Extract the (x, y) coordinate from the center of the cell holding the provided text.  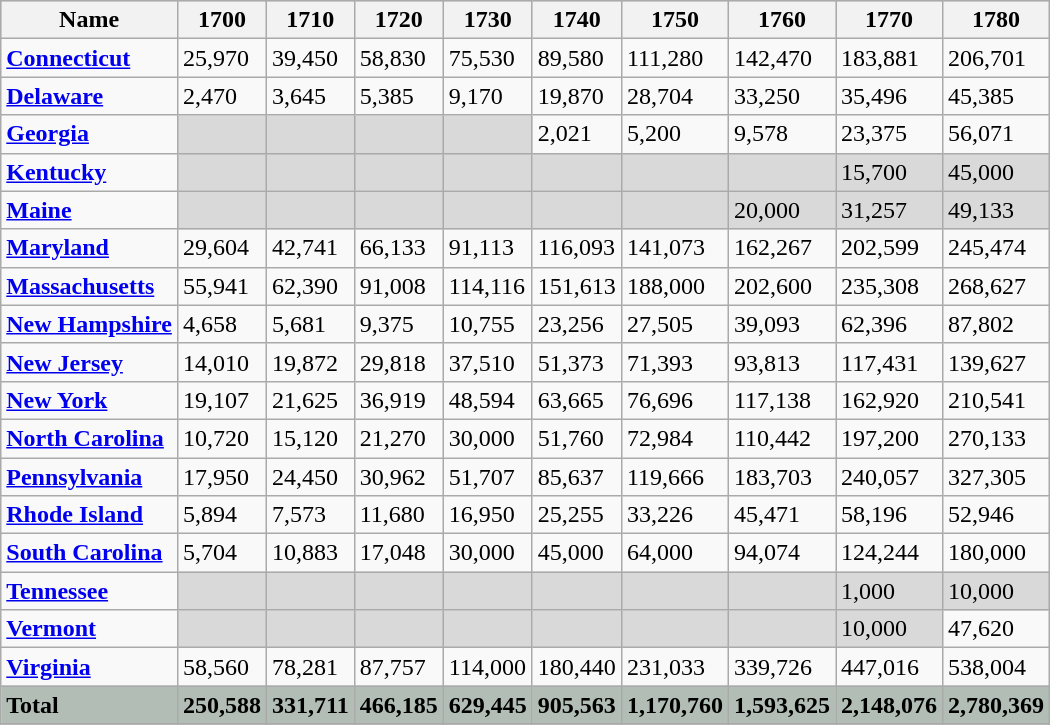
114,116 (488, 286)
14,010 (222, 362)
180,000 (996, 553)
9,578 (782, 134)
180,440 (576, 667)
202,600 (782, 286)
87,802 (996, 324)
1730 (488, 20)
447,016 (890, 667)
188,000 (674, 286)
New Hampshire (90, 324)
56,071 (996, 134)
Connecticut (90, 58)
183,703 (782, 477)
29,818 (398, 362)
5,894 (222, 515)
23,375 (890, 134)
1700 (222, 20)
42,741 (310, 248)
10,720 (222, 438)
58,196 (890, 515)
124,244 (890, 553)
21,270 (398, 438)
36,919 (398, 400)
5,200 (674, 134)
21,625 (310, 400)
Virginia (90, 667)
538,004 (996, 667)
63,665 (576, 400)
210,541 (996, 400)
51,373 (576, 362)
466,185 (398, 705)
327,305 (996, 477)
19,107 (222, 400)
2,470 (222, 96)
52,946 (996, 515)
202,599 (890, 248)
North Carolina (90, 438)
85,637 (576, 477)
30,962 (398, 477)
1,000 (890, 591)
331,711 (310, 705)
Georgia (90, 134)
93,813 (782, 362)
Rhode Island (90, 515)
1,170,760 (674, 705)
10,755 (488, 324)
23,256 (576, 324)
17,048 (398, 553)
45,471 (782, 515)
48,594 (488, 400)
New York (90, 400)
117,431 (890, 362)
South Carolina (90, 553)
2,021 (576, 134)
89,580 (576, 58)
29,604 (222, 248)
37,510 (488, 362)
1780 (996, 20)
629,445 (488, 705)
9,170 (488, 96)
78,281 (310, 667)
268,627 (996, 286)
2,780,369 (996, 705)
17,950 (222, 477)
240,057 (890, 477)
231,033 (674, 667)
235,308 (890, 286)
Name (90, 20)
5,704 (222, 553)
72,984 (674, 438)
55,941 (222, 286)
Maryland (90, 248)
111,280 (674, 58)
1,593,625 (782, 705)
10,883 (310, 553)
119,666 (674, 477)
66,133 (398, 248)
64,000 (674, 553)
28,704 (674, 96)
1760 (782, 20)
116,093 (576, 248)
35,496 (890, 96)
9,375 (398, 324)
110,442 (782, 438)
905,563 (576, 705)
45,385 (996, 96)
Massachusetts (90, 286)
15,700 (890, 172)
Pennsylvania (90, 477)
339,726 (782, 667)
11,680 (398, 515)
4,658 (222, 324)
1740 (576, 20)
5,385 (398, 96)
91,008 (398, 286)
141,073 (674, 248)
114,000 (488, 667)
151,613 (576, 286)
Vermont (90, 629)
76,696 (674, 400)
39,093 (782, 324)
39,450 (310, 58)
94,074 (782, 553)
2,148,076 (890, 705)
139,627 (996, 362)
71,393 (674, 362)
75,530 (488, 58)
5,681 (310, 324)
New Jersey (90, 362)
20,000 (782, 210)
Tennessee (90, 591)
3,645 (310, 96)
25,255 (576, 515)
62,390 (310, 286)
25,970 (222, 58)
270,133 (996, 438)
24,450 (310, 477)
1750 (674, 20)
62,396 (890, 324)
Maine (90, 210)
16,950 (488, 515)
117,138 (782, 400)
245,474 (996, 248)
31,257 (890, 210)
33,250 (782, 96)
47,620 (996, 629)
87,757 (398, 667)
Total (90, 705)
58,830 (398, 58)
51,707 (488, 477)
27,505 (674, 324)
206,701 (996, 58)
49,133 (996, 210)
51,760 (576, 438)
58,560 (222, 667)
1770 (890, 20)
19,872 (310, 362)
162,267 (782, 248)
15,120 (310, 438)
Kentucky (90, 172)
250,588 (222, 705)
197,200 (890, 438)
91,113 (488, 248)
142,470 (782, 58)
1710 (310, 20)
1720 (398, 20)
183,881 (890, 58)
33,226 (674, 515)
7,573 (310, 515)
162,920 (890, 400)
Delaware (90, 96)
19,870 (576, 96)
